For the text-containing cell, return its midpoint in [x, y] coordinate format. 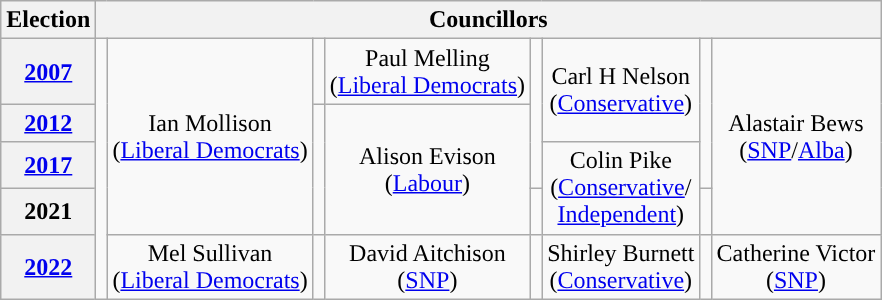
David Aitchison(SNP) [427, 266]
Ian Mollison(Liberal Democrats) [210, 136]
Alison Evison(Labour) [427, 169]
2021 [48, 211]
Shirley Burnett(Conservative) [621, 266]
Paul Melling(Liberal Democrats) [427, 72]
2007 [48, 72]
2017 [48, 165]
2022 [48, 266]
Catherine Victor(SNP) [796, 266]
Colin Pike(Conservative/Independent) [621, 188]
Election [48, 20]
Mel Sullivan(Liberal Democrats) [210, 266]
Councillors [488, 20]
2012 [48, 123]
Alastair Bews(SNP/Alba) [796, 136]
Carl H Nelson(Conservative) [621, 90]
